From the cell containing the given text, extract its center point as (x, y) coordinate. 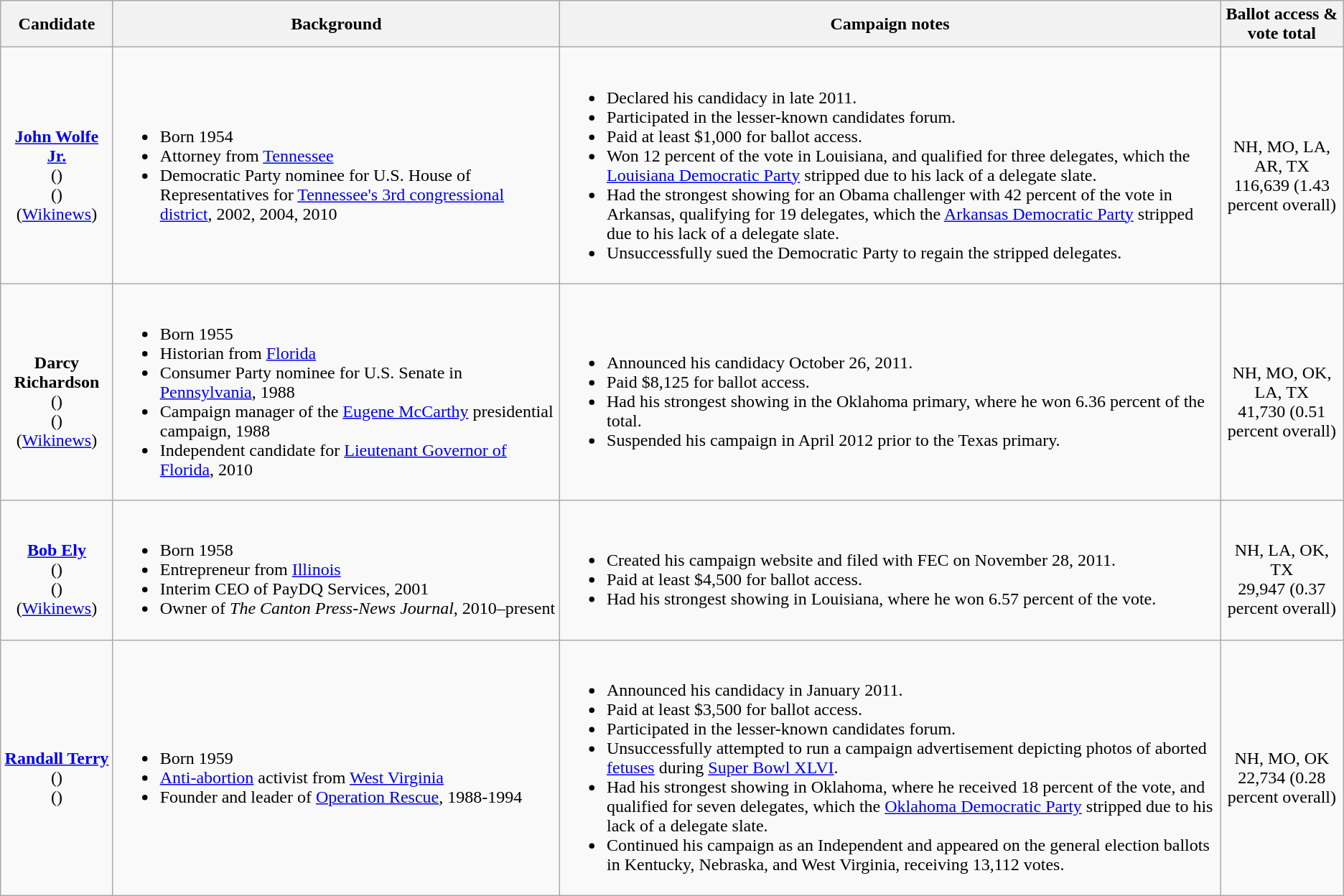
Darcy Richardson ()()(Wikinews) (57, 392)
Campaign notes (890, 24)
Candidate (57, 24)
Born 1958Entrepreneur from IllinoisInterim CEO of PayDQ Services, 2001Owner of The Canton Press-News Journal, 2010–present (336, 570)
NH, MO, LA, AR, TX116,639 (1.43 percent overall) (1282, 165)
Born 1959Anti-abortion activist from West VirginiaFounder and leader of Operation Rescue, 1988-1994 (336, 767)
NH, MO, OK22,734 (0.28 percent overall) (1282, 767)
NH, LA, OK, TX29,947 (0.37 percent overall) (1282, 570)
Background (336, 24)
Bob Ely ()()(Wikinews) (57, 570)
Ballot access & vote total (1282, 24)
NH, MO, OK, LA, TX41,730 (0.51 percent overall) (1282, 392)
Randall Terry ()() (57, 767)
John Wolfe Jr.()()(Wikinews) (57, 165)
